Detect which cell encompasses the target text, then output its [X, Y] center coordinate. 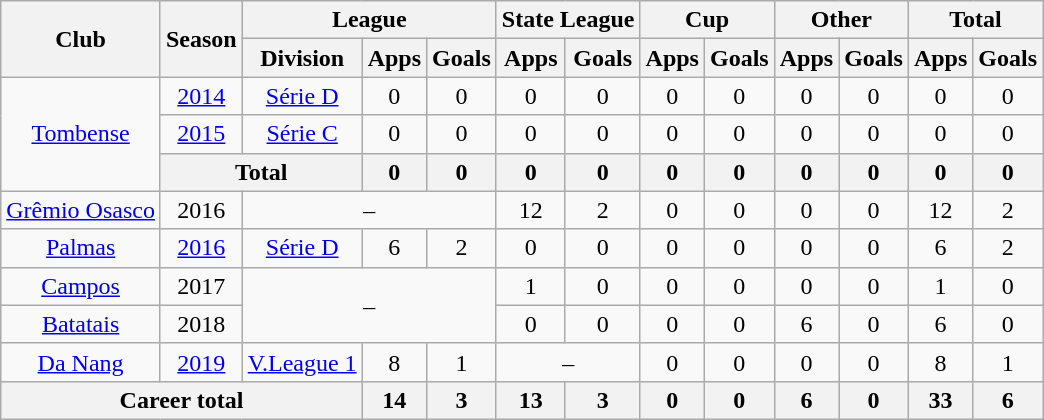
2014 [201, 96]
Grêmio Osasco [81, 210]
State League [568, 20]
Club [81, 39]
Série C [302, 134]
2019 [201, 362]
33 [940, 400]
Campos [81, 286]
Career total [182, 400]
13 [530, 400]
Palmas [81, 248]
League [369, 20]
2015 [201, 134]
14 [394, 400]
V.League 1 [302, 362]
Season [201, 39]
Da Nang [81, 362]
Batatais [81, 324]
Cup [707, 20]
2018 [201, 324]
Other [841, 20]
Tombense [81, 134]
2017 [201, 286]
Division [302, 58]
